Pinpoint the cell where the given text exists, returning its (x, y) midpoint coordinate. 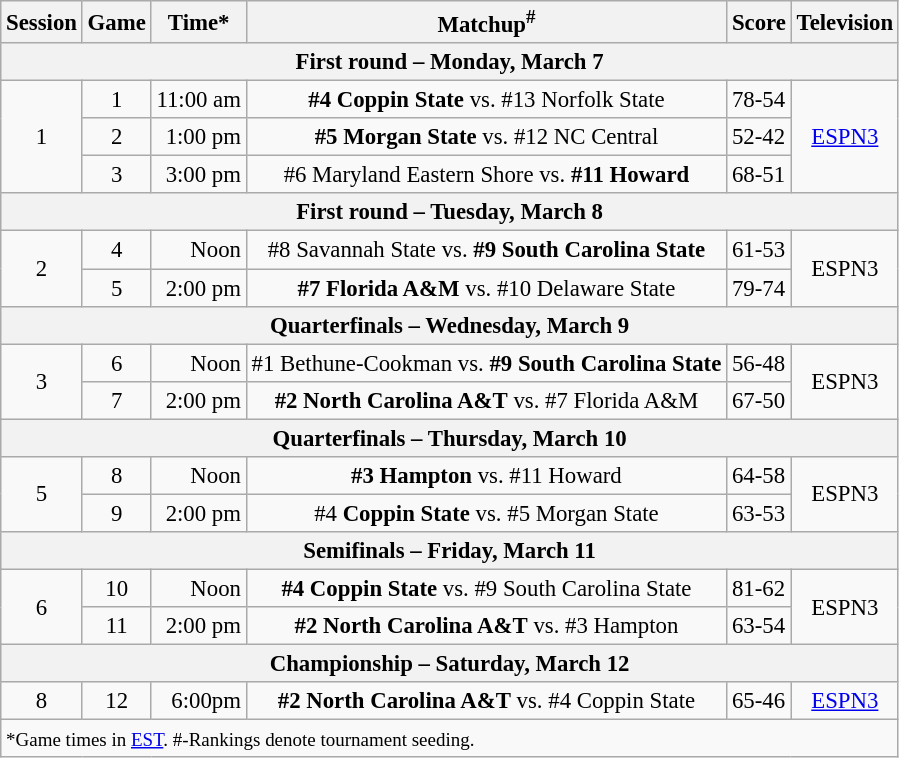
78-54 (760, 100)
#2 North Carolina A&T vs. #7 Florida A&M (486, 400)
#4 Coppin State vs. #9 South Carolina State (486, 588)
64-58 (760, 476)
#8 Savannah State vs. #9 South Carolina State (486, 250)
7 (116, 400)
65-46 (760, 701)
#5 Morgan State vs. #12 NC Central (486, 137)
4 (116, 250)
Time* (198, 22)
67-50 (760, 400)
#2 North Carolina A&T vs. #4 Coppin State (486, 701)
12 (116, 701)
79-74 (760, 288)
Score (760, 22)
#7 Florida A&M vs. #10 Delaware State (486, 288)
81-62 (760, 588)
Game (116, 22)
63-54 (760, 626)
#2 North Carolina A&T vs. #3 Hampton (486, 626)
Quarterfinals – Wednesday, March 9 (450, 325)
10 (116, 588)
Semifinals – Friday, March 11 (450, 551)
6:00pm (198, 701)
Matchup# (486, 22)
52-42 (760, 137)
Championship – Saturday, March 12 (450, 664)
*Game times in EST. #-Rankings denote tournament seeding. (450, 739)
68-51 (760, 175)
First round – Tuesday, March 8 (450, 213)
First round – Monday, March 7 (450, 62)
9 (116, 513)
1:00 pm (198, 137)
Television (844, 22)
11:00 am (198, 100)
#4 Coppin State vs. #5 Morgan State (486, 513)
Quarterfinals – Thursday, March 10 (450, 438)
63-53 (760, 513)
56-48 (760, 363)
Session (42, 22)
#3 Hampton vs. #11 Howard (486, 476)
11 (116, 626)
61-53 (760, 250)
#1 Bethune-Cookman vs. #9 South Carolina State (486, 363)
3:00 pm (198, 175)
#4 Coppin State vs. #13 Norfolk State (486, 100)
#6 Maryland Eastern Shore vs. #11 Howard (486, 175)
